Detect which cell encompasses the target text, then output its [X, Y] center coordinate. 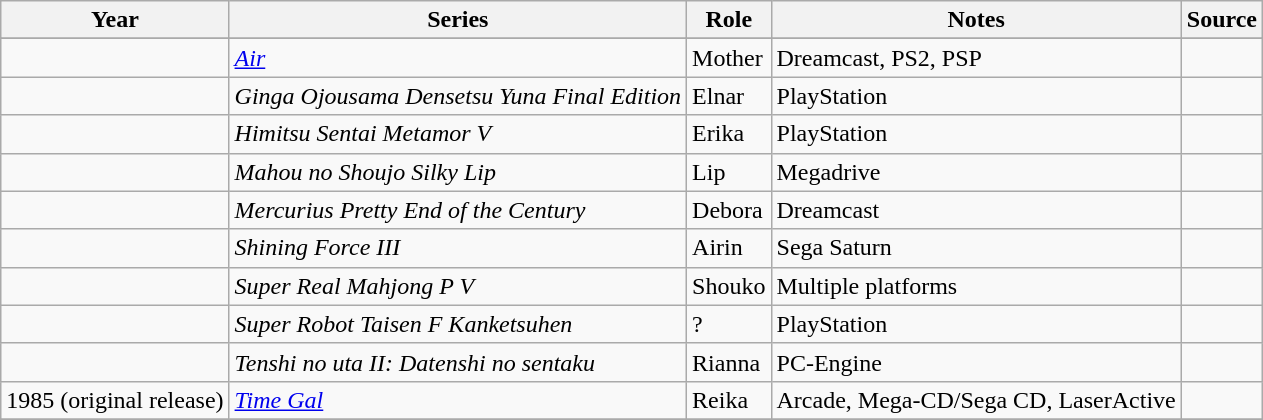
Multiple platforms [976, 286]
Debora [729, 210]
Erika [729, 134]
Series [458, 20]
Shouko [729, 286]
Elnar [729, 96]
Dreamcast, PS2, PSP [976, 58]
Air [458, 58]
Mercurius Pretty End of the Century [458, 210]
Tenshi no uta II: Datenshi no sentaku [458, 362]
Dreamcast [976, 210]
Mahou no Shoujo Silky Lip [458, 172]
1985 (original release) [115, 400]
Lip [729, 172]
Super Real Mahjong P V [458, 286]
PC-Engine [976, 362]
Airin [729, 248]
Reika [729, 400]
Megadrive [976, 172]
Himitsu Sentai Metamor V [458, 134]
Super Robot Taisen F Kanketsuhen [458, 324]
Mother [729, 58]
Source [1222, 20]
? [729, 324]
Time Gal [458, 400]
Year [115, 20]
Shining Force III [458, 248]
Sega Saturn [976, 248]
Rianna [729, 362]
Ginga Ojousama Densetsu Yuna Final Edition [458, 96]
Arcade, Mega-CD/Sega CD, LaserActive [976, 400]
Notes [976, 20]
Role [729, 20]
